Find where the given text appears and provide that cell's center as [x, y] coordinate. 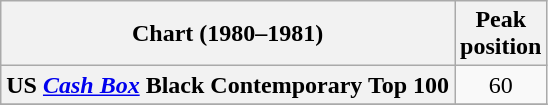
Chart (1980–1981) [228, 34]
Peakposition [501, 34]
US Cash Box Black Contemporary Top 100 [228, 85]
60 [501, 85]
